Scan for the cell matching the given text and deliver its [X, Y] coordinate at center. 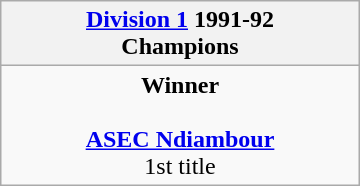
WinnerASEC Ndiambour1st title [180, 126]
Division 1 1991-92Champions [180, 34]
